Scan for the cell matching the given text and deliver its [X, Y] coordinate at center. 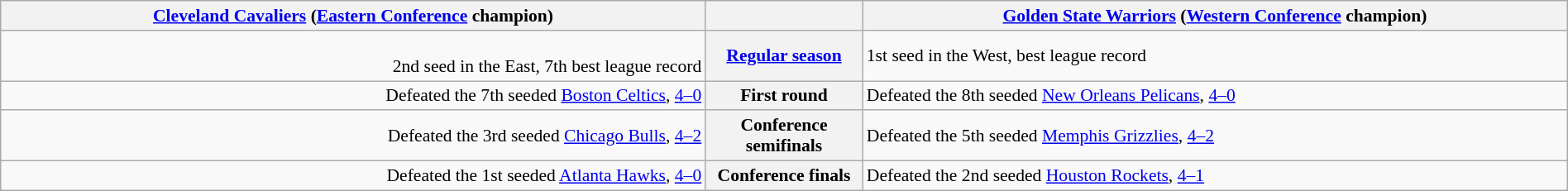
Defeated the 2nd seeded Houston Rockets, 4–1 [1216, 176]
Conference finals [784, 176]
Defeated the 8th seeded New Orleans Pelicans, 4–0 [1216, 96]
Regular season [784, 56]
Defeated the 7th seeded Boston Celtics, 4–0 [354, 96]
Defeated the 1st seeded Atlanta Hawks, 4–0 [354, 176]
Defeated the 5th seeded Memphis Grizzlies, 4–2 [1216, 136]
Cleveland Cavaliers (Eastern Conference champion) [354, 16]
2nd seed in the East, 7th best league record [354, 56]
Conference semifinals [784, 136]
First round [784, 96]
Golden State Warriors (Western Conference champion) [1216, 16]
1st seed in the West, best league record [1216, 56]
Defeated the 3rd seeded Chicago Bulls, 4–2 [354, 136]
